From the cell containing the given text, extract its center point as [X, Y] coordinate. 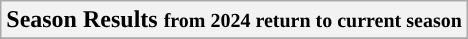
Season Results from 2024 return to current season [234, 20]
